Capture the cell that displays the provided text and extract its [x, y] central coordinate. 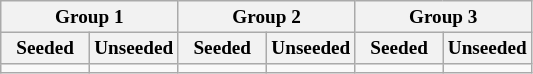
Group 3 [443, 17]
Group 1 [90, 17]
Group 2 [266, 17]
